Return the (x, y) coordinate for the center point of the cell that contains the specified text.  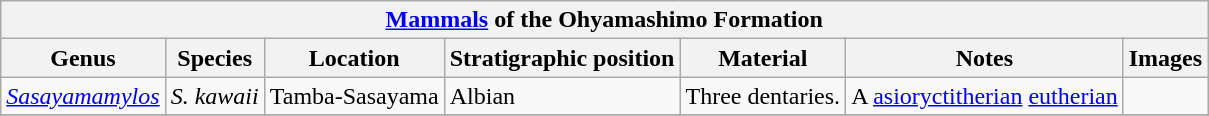
Images (1165, 58)
Mammals of the Ohyamashimo Formation (604, 20)
Notes (985, 58)
Stratigraphic position (562, 58)
Albian (562, 96)
Three dentaries. (763, 96)
Species (214, 58)
Tamba-Sasayama (354, 96)
Location (354, 58)
Sasayamamylos (83, 96)
Genus (83, 58)
Material (763, 58)
A asioryctitherian eutherian (985, 96)
S. kawaii (214, 96)
